Scan for the cell matching the given text and deliver its (X, Y) coordinate at center. 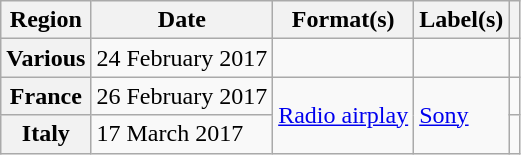
Italy (46, 134)
Region (46, 20)
17 March 2017 (182, 134)
26 February 2017 (182, 96)
France (46, 96)
Radio airplay (344, 115)
Various (46, 58)
24 February 2017 (182, 58)
Date (182, 20)
Label(s) (462, 20)
Sony (462, 115)
Format(s) (344, 20)
